Determine the (X, Y) coordinate at the center of the cell enclosing the given text.  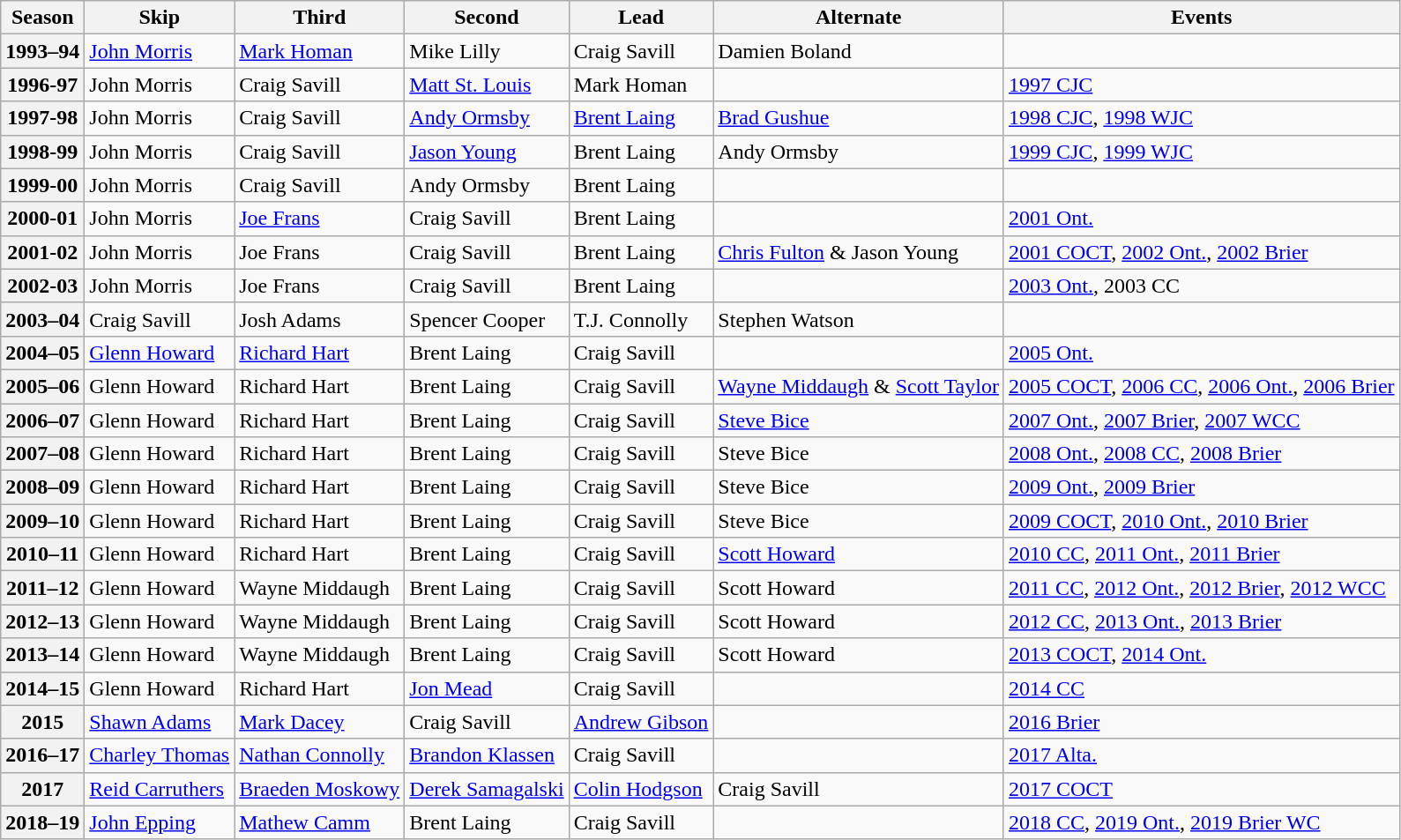
1997-98 (42, 118)
Brad Gushue (859, 118)
2010 CC, 2011 Ont., 2011 Brier (1201, 554)
Wayne Middaugh & Scott Taylor (859, 386)
Braeden Moskowy (319, 789)
2000-01 (42, 219)
Spencer Cooper (487, 319)
Skip (160, 18)
Colin Hodgson (641, 789)
1997 CJC (1201, 85)
2009 COCT, 2010 Ont., 2010 Brier (1201, 521)
2015 (42, 722)
Alternate (859, 18)
2001-02 (42, 252)
2017 Alta. (1201, 755)
T.J. Connolly (641, 319)
2001 Ont. (1201, 219)
Stephen Watson (859, 319)
2008–09 (42, 487)
2007–08 (42, 454)
2013–14 (42, 655)
2005–06 (42, 386)
2005 COCT, 2006 CC, 2006 Ont., 2006 Brier (1201, 386)
1998-99 (42, 152)
Lead (641, 18)
2004–05 (42, 353)
Mark Dacey (319, 722)
2002-03 (42, 286)
Events (1201, 18)
Jason Young (487, 152)
Matt St. Louis (487, 85)
2010–11 (42, 554)
2018–19 (42, 822)
2016 Brier (1201, 722)
Derek Samagalski (487, 789)
John Epping (160, 822)
2009–10 (42, 521)
2008 Ont., 2008 CC, 2008 Brier (1201, 454)
1996-97 (42, 85)
1993–94 (42, 51)
Shawn Adams (160, 722)
2005 Ont. (1201, 353)
2001 COCT, 2002 Ont., 2002 Brier (1201, 252)
Damien Boland (859, 51)
Brandon Klassen (487, 755)
2012–13 (42, 621)
2011 CC, 2012 Ont., 2012 Brier, 2012 WCC (1201, 588)
2011–12 (42, 588)
2007 Ont., 2007 Brier, 2007 WCC (1201, 420)
Season (42, 18)
2003–04 (42, 319)
1999 CJC, 1999 WJC (1201, 152)
2009 Ont., 2009 Brier (1201, 487)
Josh Adams (319, 319)
Third (319, 18)
1999-00 (42, 185)
Second (487, 18)
2013 COCT, 2014 Ont. (1201, 655)
2017 COCT (1201, 789)
2016–17 (42, 755)
Nathan Connolly (319, 755)
Mathew Camm (319, 822)
Mike Lilly (487, 51)
2003 Ont., 2003 CC (1201, 286)
2014–15 (42, 688)
Jon Mead (487, 688)
1998 CJC, 1998 WJC (1201, 118)
2018 CC, 2019 Ont., 2019 Brier WC (1201, 822)
Andrew Gibson (641, 722)
Chris Fulton & Jason Young (859, 252)
2014 CC (1201, 688)
2017 (42, 789)
Charley Thomas (160, 755)
Reid Carruthers (160, 789)
2006–07 (42, 420)
2012 CC, 2013 Ont., 2013 Brier (1201, 621)
